Output the [X, Y] coordinate of the center of the cell containing the given text.  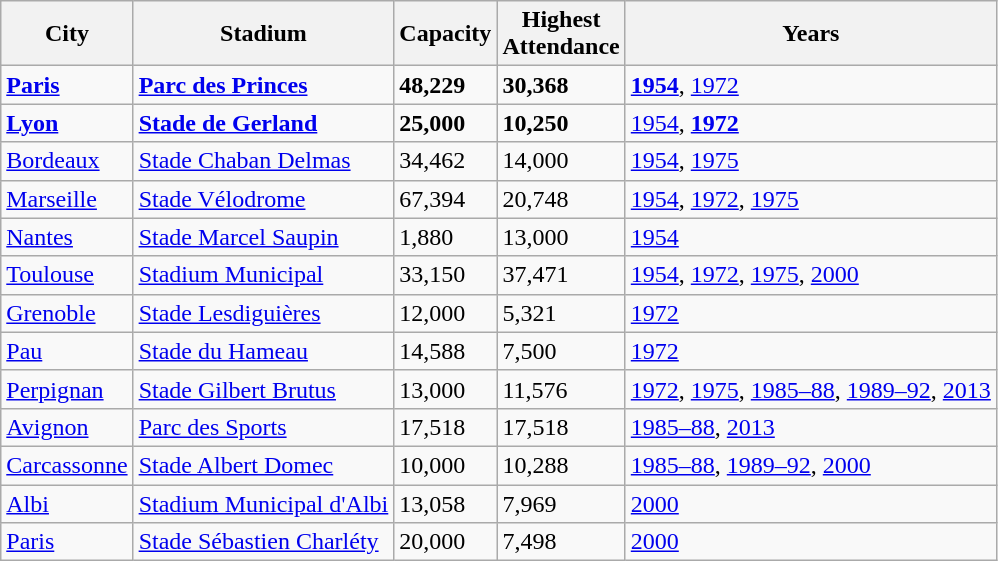
25,000 [446, 123]
Bordeaux [67, 161]
1,880 [446, 237]
Stadium [264, 34]
Stade Gilbert Brutus [264, 389]
Carcassonne [67, 465]
7,969 [561, 503]
Capacity [446, 34]
City [67, 34]
Perpignan [67, 389]
1954, 1972, 1975 [810, 199]
Avignon [67, 427]
5,321 [561, 313]
Toulouse [67, 275]
37,471 [561, 275]
20,748 [561, 199]
10,000 [446, 465]
1954, 1975 [810, 161]
48,229 [446, 85]
Stade Lesdiguières [264, 313]
1954, 1972, 1975, 2000 [810, 275]
Grenoble [67, 313]
1985–88, 1989–92, 2000 [810, 465]
Stade de Gerland [264, 123]
11,576 [561, 389]
7,500 [561, 351]
Marseille [67, 199]
10,288 [561, 465]
Stadium Municipal [264, 275]
Stade Marcel Saupin [264, 237]
Albi [67, 503]
14,588 [446, 351]
Parc des Sports [264, 427]
13,058 [446, 503]
Nantes [67, 237]
7,498 [561, 542]
Stade Vélodrome [264, 199]
67,394 [446, 199]
1972, 1975, 1985–88, 1989–92, 2013 [810, 389]
34,462 [446, 161]
30,368 [561, 85]
Lyon [67, 123]
Stade Sébastien Charléty [264, 542]
Years [810, 34]
1985–88, 2013 [810, 427]
1954 [810, 237]
HighestAttendance [561, 34]
Stade du Hameau [264, 351]
12,000 [446, 313]
10,250 [561, 123]
14,000 [561, 161]
Parc des Princes [264, 85]
Stade Chaban Delmas [264, 161]
33,150 [446, 275]
20,000 [446, 542]
Pau [67, 351]
Stadium Municipal d'Albi [264, 503]
Stade Albert Domec [264, 465]
